Scan for the cell matching the given text and deliver its [X, Y] coordinate at center. 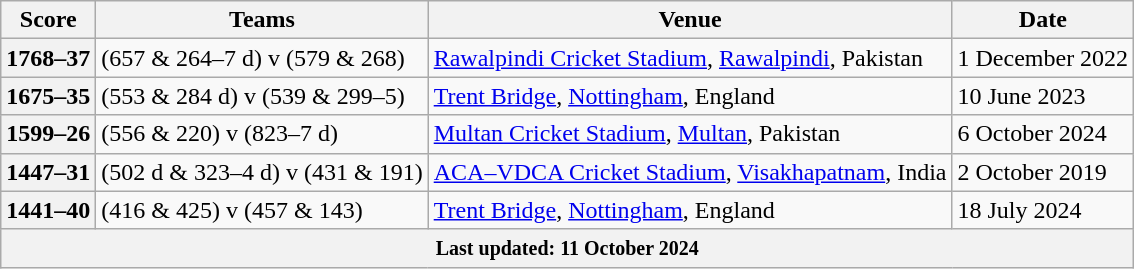
1599–26 [48, 134]
(416 & 425) v (457 & 143) [262, 210]
(657 & 264–7 d) v (579 & 268) [262, 58]
(553 & 284 d) v (539 & 299–5) [262, 96]
1768–37 [48, 58]
Multan Cricket Stadium, Multan, Pakistan [690, 134]
Teams [262, 20]
Rawalpindi Cricket Stadium, Rawalpindi, Pakistan [690, 58]
Venue [690, 20]
6 October 2024 [1043, 134]
1447–31 [48, 172]
10 June 2023 [1043, 96]
Date [1043, 20]
ACA–VDCA Cricket Stadium, Visakhapatnam, India [690, 172]
(502 d & 323–4 d) v (431 & 191) [262, 172]
Last updated: 11 October 2024 [568, 248]
1441–40 [48, 210]
2 October 2019 [1043, 172]
18 July 2024 [1043, 210]
1 December 2022 [1043, 58]
1675–35 [48, 96]
Score [48, 20]
(556 & 220) v (823–7 d) [262, 134]
